Return the (X, Y) coordinate for the center point of the cell that contains the specified text.  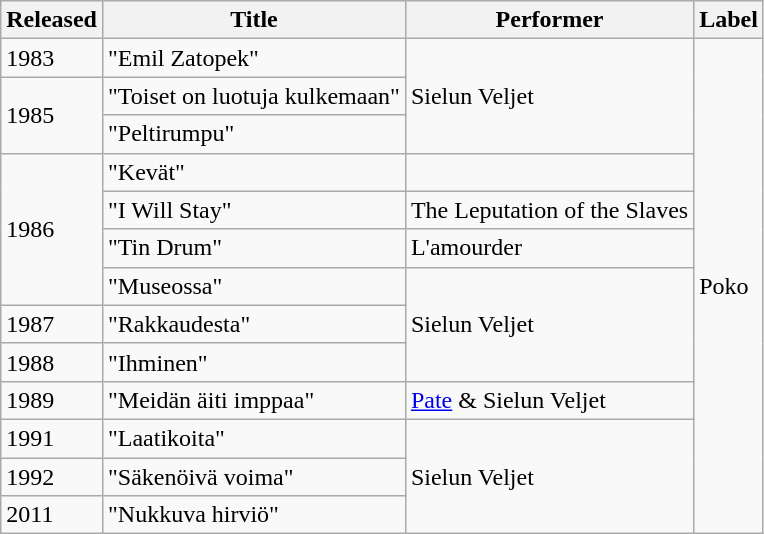
"Ihminen" (254, 362)
"Rakkaudesta" (254, 324)
Title (254, 20)
"Laatikoita" (254, 438)
"Museossa" (254, 286)
Performer (549, 20)
"Meidän äiti imppaa" (254, 400)
"Toiset on luotuja kulkemaan" (254, 96)
"Nukkuva hirviö" (254, 515)
1992 (52, 477)
Label (729, 20)
The Leputation of the Slaves (549, 210)
"Säkenöivä voima" (254, 477)
1983 (52, 58)
L'amourder (549, 248)
1987 (52, 324)
1986 (52, 229)
1988 (52, 362)
2011 (52, 515)
"Peltirumpu" (254, 134)
1991 (52, 438)
1985 (52, 115)
"I Will Stay" (254, 210)
"Kevät" (254, 172)
Released (52, 20)
1989 (52, 400)
Pate & Sielun Veljet (549, 400)
"Tin Drum" (254, 248)
"Emil Zatopek" (254, 58)
Poko (729, 286)
